Provide the [x, y] coordinate of the cell's center where the given text is located.  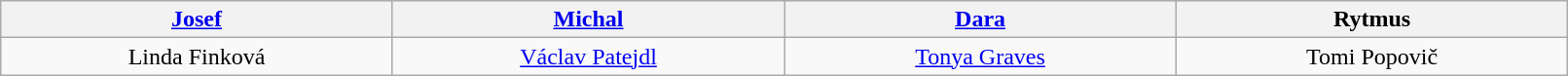
Rytmus [1372, 19]
Linda Finková [197, 57]
Dara [981, 19]
Václav Patejdl [588, 57]
Tomi Popovič [1372, 57]
Josef [197, 19]
Michal [588, 19]
Tonya Graves [981, 57]
